Output the [x, y] coordinate of the center of the cell containing the given text.  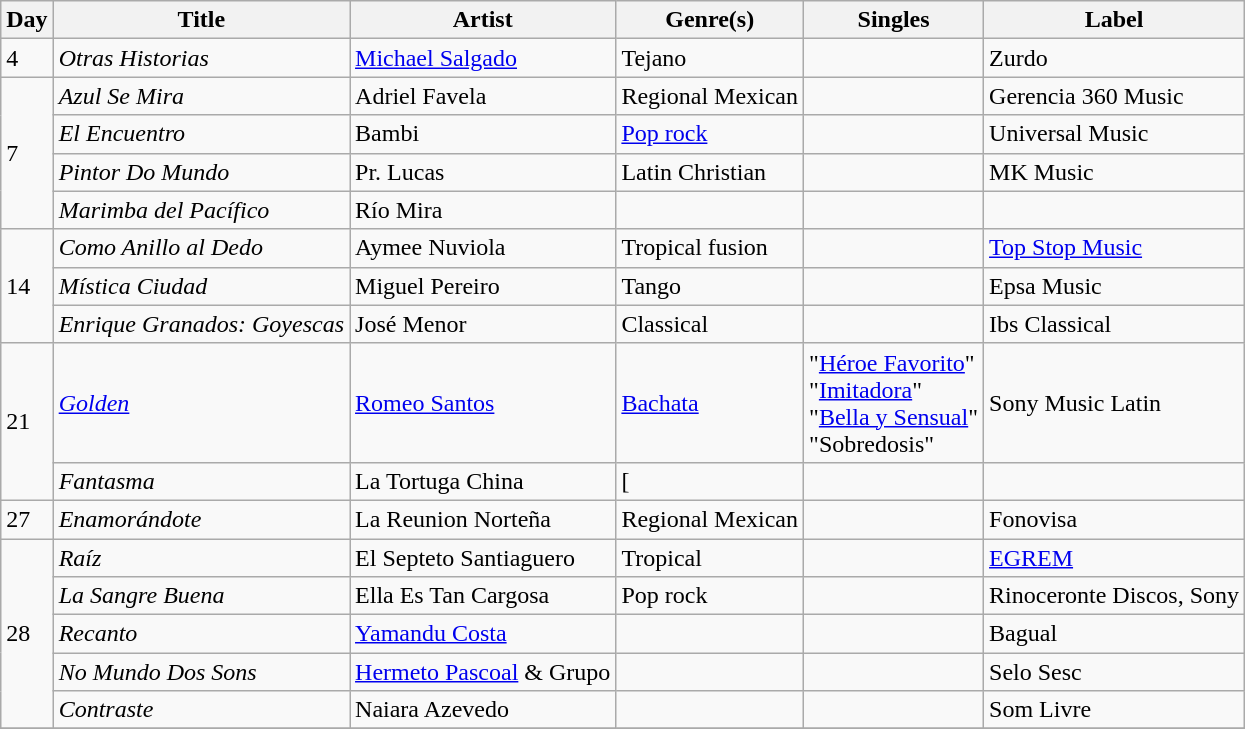
La Reunion Norteña [483, 519]
Tejano [710, 58]
Hermeto Pascoal & Grupo [483, 672]
Day [27, 20]
Adriel Favela [483, 96]
Genre(s) [710, 20]
Bambi [483, 134]
Naiara Azevedo [483, 710]
José Menor [483, 324]
Label [1114, 20]
Epsa Music [1114, 286]
Zurdo [1114, 58]
Singles [894, 20]
La Tortuga China [483, 481]
El Septeto Santiaguero [483, 557]
EGREM [1114, 557]
28 [27, 633]
Pr. Lucas [483, 172]
Som Livre [1114, 710]
21 [27, 422]
Otras Historias [201, 58]
Tango [710, 286]
"Héroe Favorito""Imitadora""Bella y Sensual""Sobredosis" [894, 402]
Enrique Granados: Goyescas [201, 324]
Río Mira [483, 210]
Top Stop Music [1114, 248]
Ella Es Tan Cargosa [483, 596]
4 [27, 58]
Tropical [710, 557]
Pintor Do Mundo [201, 172]
Bachata [710, 402]
Artist [483, 20]
Tropical fusion [710, 248]
Gerencia 360 Music [1114, 96]
Title [201, 20]
Recanto [201, 634]
Sony Music Latin [1114, 402]
Michael Salgado [483, 58]
Como Anillo al Dedo [201, 248]
Rinoceronte Discos, Sony [1114, 596]
[ [710, 481]
Contraste [201, 710]
Bagual [1114, 634]
Fonovisa [1114, 519]
Yamandu Costa [483, 634]
Classical [710, 324]
Romeo Santos [483, 402]
Miguel Pereiro [483, 286]
Golden [201, 402]
Universal Music [1114, 134]
Fantasma [201, 481]
Azul Se Mira [201, 96]
Ibs Classical [1114, 324]
Mística Ciudad [201, 286]
Enamorándote [201, 519]
Raíz [201, 557]
Selo Sesc [1114, 672]
27 [27, 519]
MK Music [1114, 172]
No Mundo Dos Sons [201, 672]
El Encuentro [201, 134]
7 [27, 153]
La Sangre Buena [201, 596]
Aymee Nuviola [483, 248]
14 [27, 286]
Latin Christian [710, 172]
Marimba del Pacífico [201, 210]
